Pinpoint the cell where the given text exists, returning its (X, Y) midpoint coordinate. 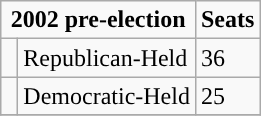
25 (227, 96)
Democratic-Held (107, 96)
Seats (227, 20)
36 (227, 58)
2002 pre-election (98, 20)
Republican-Held (107, 58)
